Output the [x, y] coordinate of the center of the cell containing the given text.  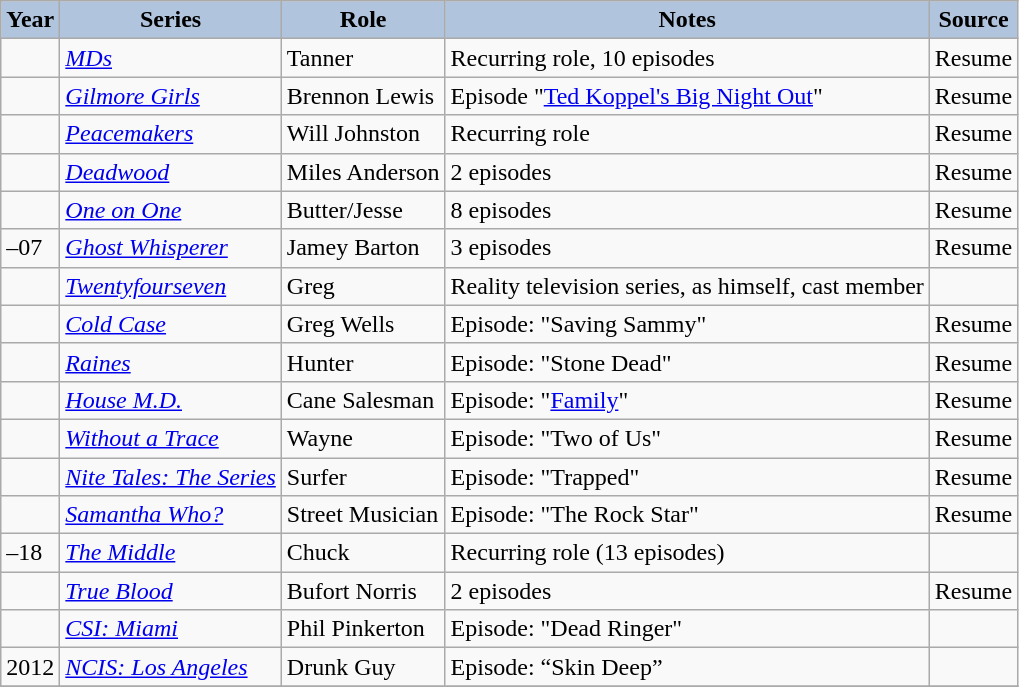
NCIS: Los Angeles [171, 667]
Butter/Jesse [363, 210]
House M.D. [171, 400]
Samantha Who? [171, 515]
Peacemakers [171, 134]
3 episodes [687, 248]
Series [171, 20]
Episode "Ted Koppel's Big Night Out" [687, 96]
Recurring role (13 episodes) [687, 553]
MDs [171, 58]
Surfer [363, 477]
Hunter [363, 362]
Episode: "The Rock Star" [687, 515]
Greg [363, 286]
True Blood [171, 591]
Cane Salesman [363, 400]
Tanner [363, 58]
–07 [30, 248]
Gilmore Girls [171, 96]
2012 [30, 667]
8 episodes [687, 210]
The Middle [171, 553]
Episode: "Trapped" [687, 477]
Jamey Barton [363, 248]
Notes [687, 20]
Without a Trace [171, 438]
CSI: Miami [171, 629]
Nite Tales: The Series [171, 477]
Recurring role, 10 episodes [687, 58]
Episode: "Two of Us" [687, 438]
Bufort Norris [363, 591]
Episode: "Dead Ringer" [687, 629]
Recurring role [687, 134]
Episode: "Stone Dead" [687, 362]
Episode: "Saving Sammy" [687, 324]
Will Johnston [363, 134]
Ghost Whisperer [171, 248]
Twentyfourseven [171, 286]
Drunk Guy [363, 667]
Wayne [363, 438]
Street Musician [363, 515]
Miles Anderson [363, 172]
Cold Case [171, 324]
Phil Pinkerton [363, 629]
One on One [171, 210]
Source [973, 20]
Episode: “Skin Deep” [687, 667]
Deadwood [171, 172]
Episode: "Family" [687, 400]
Raines [171, 362]
Greg Wells [363, 324]
Reality television series, as himself, cast member [687, 286]
–18 [30, 553]
Year [30, 20]
Role [363, 20]
Brennon Lewis [363, 96]
Chuck [363, 553]
